Output the [x, y] coordinate of the center of the cell containing the given text.  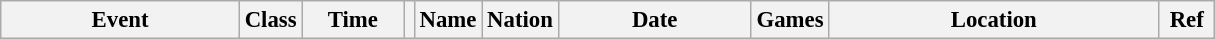
Nation [520, 20]
Event [120, 20]
Location [994, 20]
Name [448, 20]
Class [270, 20]
Games [790, 20]
Time [353, 20]
Ref [1187, 20]
Date [654, 20]
